Detect which cell encompasses the target text, then output its [X, Y] center coordinate. 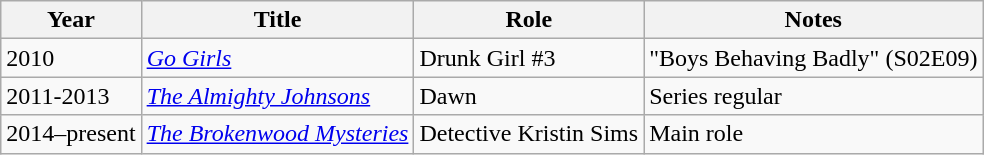
Role [529, 20]
Series regular [814, 96]
Notes [814, 20]
"Boys Behaving Badly" (S02E09) [814, 58]
2010 [71, 58]
Main role [814, 134]
Dawn [529, 96]
Detective Kristin Sims [529, 134]
2014–present [71, 134]
The Brokenwood Mysteries [278, 134]
The Almighty Johnsons [278, 96]
Go Girls [278, 58]
Drunk Girl #3 [529, 58]
Year [71, 20]
Title [278, 20]
2011-2013 [71, 96]
